Capture the cell that displays the provided text and extract its [X, Y] central coordinate. 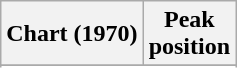
Peak position [189, 34]
Chart (1970) [72, 34]
